From the cell containing the given text, extract its center point as (x, y) coordinate. 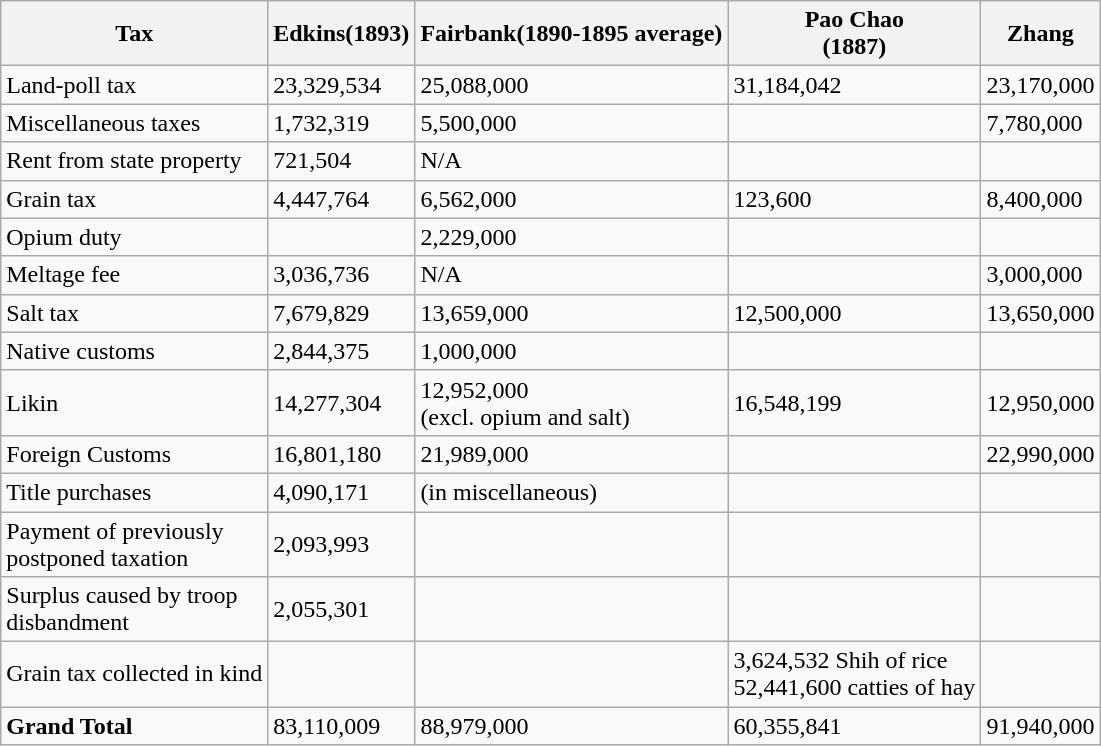
4,447,764 (342, 199)
31,184,042 (854, 85)
2,055,301 (342, 610)
12,950,000 (1040, 402)
Surplus caused by troopdisbandment (134, 610)
2,093,993 (342, 544)
91,940,000 (1040, 726)
16,801,180 (342, 454)
60,355,841 (854, 726)
Grand Total (134, 726)
12,952,000(excl. opium and salt) (572, 402)
13,659,000 (572, 313)
Title purchases (134, 492)
7,679,829 (342, 313)
8,400,000 (1040, 199)
Foreign Customs (134, 454)
(in miscellaneous) (572, 492)
Land-poll tax (134, 85)
Tax (134, 34)
Meltage fee (134, 275)
23,170,000 (1040, 85)
Payment of previouslypostponed taxation (134, 544)
1,000,000 (572, 351)
7,780,000 (1040, 123)
83,110,009 (342, 726)
Opium duty (134, 237)
1,732,319 (342, 123)
Likin (134, 402)
Rent from state property (134, 161)
721,504 (342, 161)
88,979,000 (572, 726)
13,650,000 (1040, 313)
16,548,199 (854, 402)
25,088,000 (572, 85)
4,090,171 (342, 492)
3,624,532 Shih of rice52,441,600 catties of hay (854, 674)
Miscellaneous taxes (134, 123)
6,562,000 (572, 199)
Salt tax (134, 313)
23,329,534 (342, 85)
2,844,375 (342, 351)
22,990,000 (1040, 454)
Grain tax (134, 199)
14,277,304 (342, 402)
5,500,000 (572, 123)
Edkins(1893) (342, 34)
Grain tax collected in kind (134, 674)
12,500,000 (854, 313)
Fairbank(1890-1895 average) (572, 34)
21,989,000 (572, 454)
2,229,000 (572, 237)
Native customs (134, 351)
Zhang (1040, 34)
3,000,000 (1040, 275)
Pao Chao(1887) (854, 34)
3,036,736 (342, 275)
123,600 (854, 199)
